Determine the [x, y] coordinate at the center of the cell enclosing the given text.  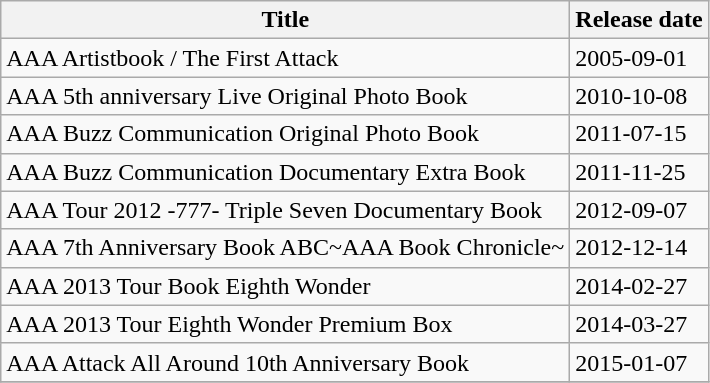
2011-11-25 [639, 172]
AAA Attack All Around 10th Anniversary Book [286, 362]
2014-02-27 [639, 286]
AAA Buzz Communication Original Photo Book [286, 134]
Release date [639, 20]
2012-12-14 [639, 248]
AAA Tour 2012 -777- Triple Seven Documentary Book [286, 210]
AAA Buzz Communication Documentary Extra Book [286, 172]
2011-07-15 [639, 134]
2014-03-27 [639, 324]
AAA 7th Anniversary Book ABC~AAA Book Chronicle~ [286, 248]
AAA Artistbook / The First Attack [286, 58]
AAA 5th anniversary Live Original Photo Book [286, 96]
Title [286, 20]
2015-01-07 [639, 362]
AAA 2013 Tour Book Eighth Wonder [286, 286]
2010-10-08 [639, 96]
AAA 2013 Tour Eighth Wonder Premium Box [286, 324]
2012-09-07 [639, 210]
2005-09-01 [639, 58]
